Search for the cell housing the specified text and yield its [X, Y] center coordinate. 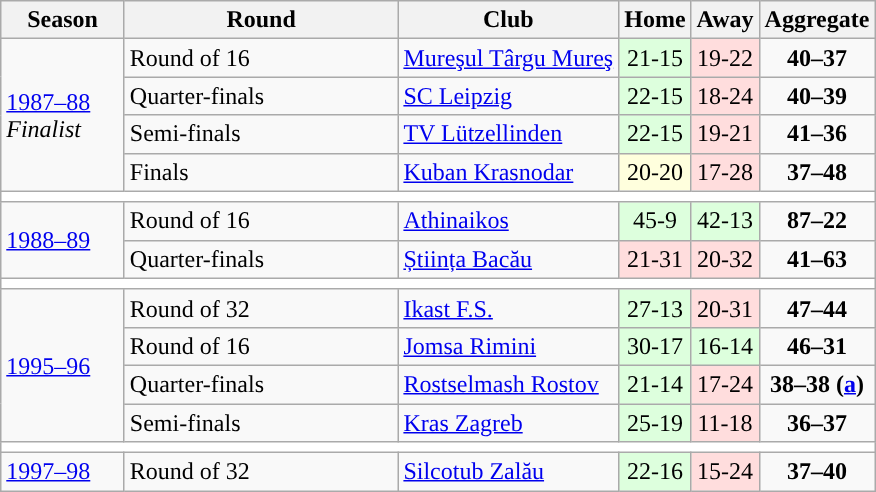
Rostselmash Rostov [508, 384]
36–37 [817, 423]
21-31 [655, 259]
17-28 [725, 172]
1995–96 [63, 365]
38–38 (a) [817, 384]
22-16 [655, 472]
Finals [261, 172]
1997–98 [63, 472]
Ikast F.S. [508, 308]
Club [508, 20]
20-20 [655, 172]
19-22 [725, 58]
Away [725, 20]
46–31 [817, 346]
27-13 [655, 308]
Home [655, 20]
16-14 [725, 346]
1987–88 Finalist [63, 115]
87–22 [817, 221]
41–36 [817, 134]
Mureşul Târgu Mureş [508, 58]
Kras Zagreb [508, 423]
45-9 [655, 221]
15-24 [725, 472]
47–44 [817, 308]
Jomsa Rimini [508, 346]
17-24 [725, 384]
37–48 [817, 172]
40–37 [817, 58]
Știința Bacău [508, 259]
1988–89 [63, 240]
Athinaikos [508, 221]
Aggregate [817, 20]
19-21 [725, 134]
TV Lützellinden [508, 134]
37–40 [817, 472]
21-15 [655, 58]
20-32 [725, 259]
20-31 [725, 308]
41–63 [817, 259]
18-24 [725, 96]
42-13 [725, 221]
21-14 [655, 384]
40–39 [817, 96]
Round [261, 20]
Season [63, 20]
25-19 [655, 423]
11-18 [725, 423]
SC Leipzig [508, 96]
Kuban Krasnodar [508, 172]
Silcotub Zalău [508, 472]
30-17 [655, 346]
